Find where the given text appears and provide that cell's center as [X, Y] coordinate. 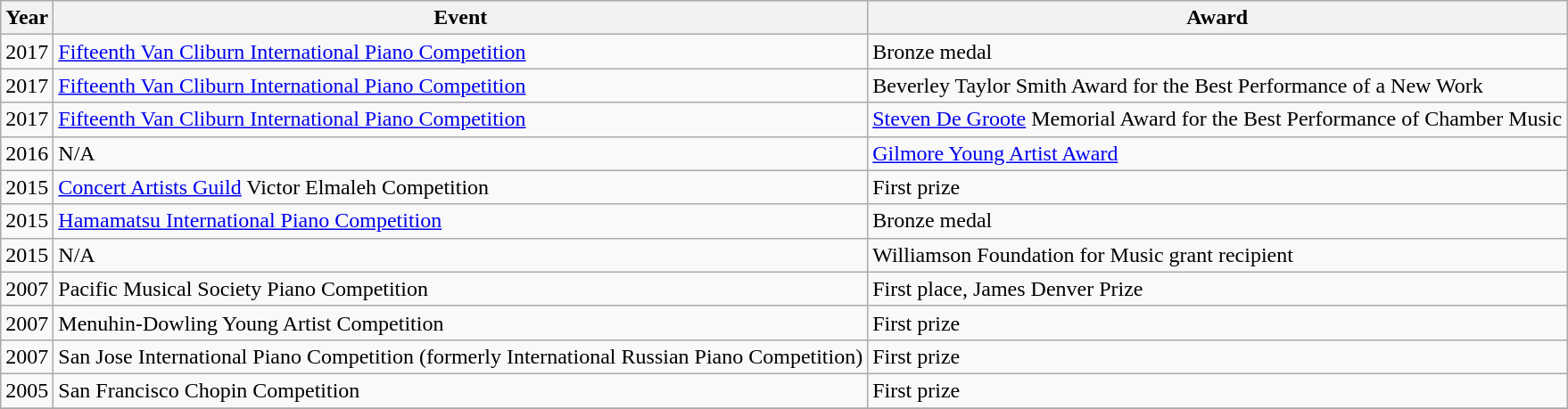
Menuhin-Dowling Young Artist Competition [460, 323]
Williamson Foundation for Music grant recipient [1217, 255]
First place, James Denver Prize [1217, 289]
Pacific Musical Society Piano Competition [460, 289]
2016 [27, 153]
Steven De Groote Memorial Award for the Best Performance of Chamber Music [1217, 119]
Year [27, 18]
Event [460, 18]
Hamamatsu International Piano Competition [460, 221]
Concert Artists Guild Victor Elmaleh Competition [460, 187]
San Jose International Piano Competition (formerly International Russian Piano Competition) [460, 356]
San Francisco Chopin Competition [460, 390]
Beverley Taylor Smith Award for the Best Performance of a New Work [1217, 86]
2005 [27, 390]
Gilmore Young Artist Award [1217, 153]
Award [1217, 18]
